Detect which cell encompasses the target text, then output its (x, y) center coordinate. 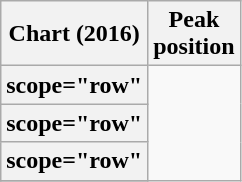
Peakposition (194, 34)
Chart (2016) (74, 34)
